Identify which cell holds the provided text, then report its (x, y) central coordinate. 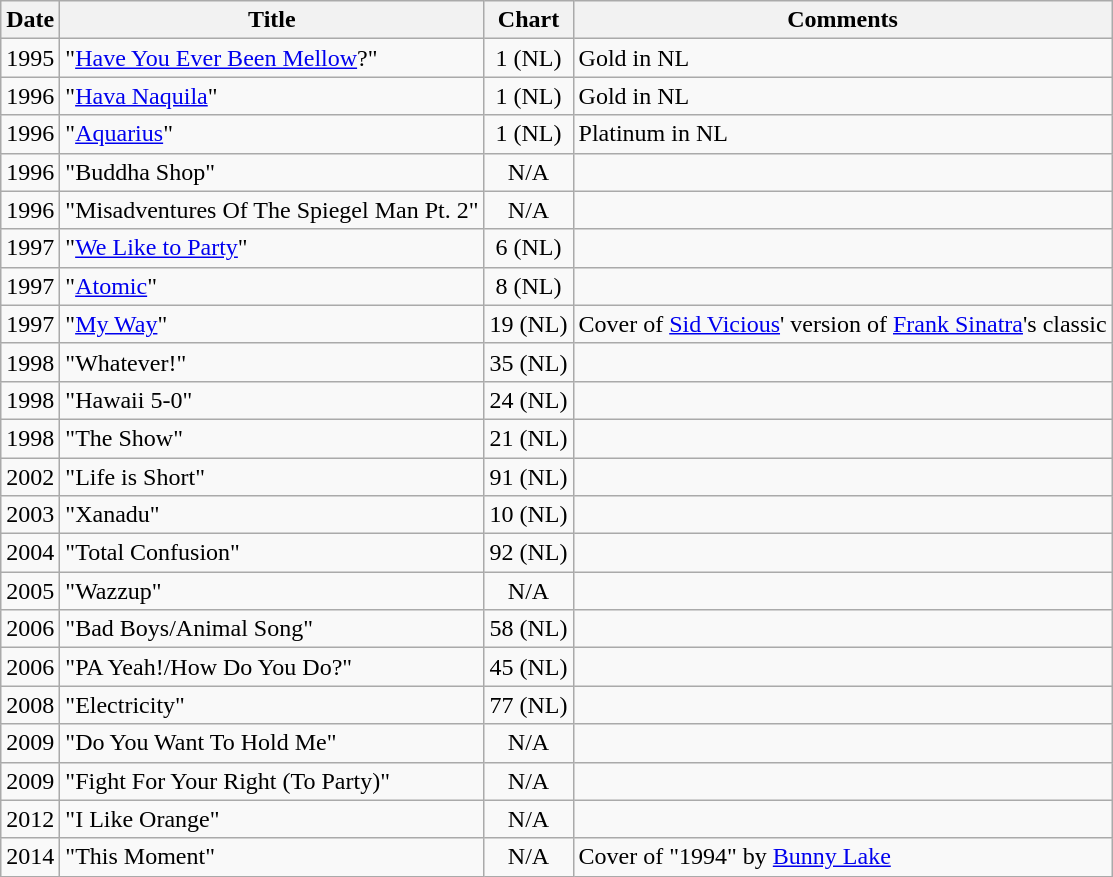
Comments (842, 20)
91 (NL) (528, 477)
10 (NL) (528, 515)
19 (NL) (528, 324)
"This Moment" (272, 857)
"Do You Want To Hold Me" (272, 743)
"Life is Short" (272, 477)
21 (NL) (528, 438)
6 (NL) (528, 248)
"Buddha Shop" (272, 172)
35 (NL) (528, 362)
"The Show" (272, 438)
"Whatever!" (272, 362)
Cover of "1994" by Bunny Lake (842, 857)
92 (NL) (528, 553)
58 (NL) (528, 629)
"PA Yeah!/How Do You Do?" (272, 667)
2004 (30, 553)
"I Like Orange" (272, 819)
Platinum in NL (842, 134)
8 (NL) (528, 286)
"My Way" (272, 324)
"Wazzup" (272, 591)
Title (272, 20)
"We Like to Party" (272, 248)
"Aquarius" (272, 134)
"Xanadu" (272, 515)
45 (NL) (528, 667)
"Hava Naquila" (272, 96)
Cover of Sid Vicious' version of Frank Sinatra's classic (842, 324)
Date (30, 20)
"Atomic" (272, 286)
"Have You Ever Been Mellow?" (272, 58)
2003 (30, 515)
"Misadventures Of The Spiegel Man Pt. 2" (272, 210)
24 (NL) (528, 400)
"Fight For Your Right (To Party)" (272, 781)
Chart (528, 20)
2014 (30, 857)
1995 (30, 58)
"Electricity" (272, 705)
"Bad Boys/Animal Song" (272, 629)
2012 (30, 819)
77 (NL) (528, 705)
"Hawaii 5-0" (272, 400)
2005 (30, 591)
"Total Confusion" (272, 553)
2008 (30, 705)
2002 (30, 477)
